Return (x, y) of the center of cell containing provided text 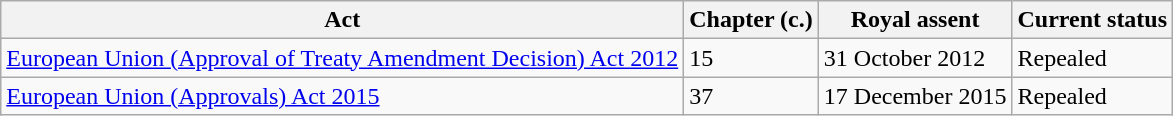
Act (342, 20)
Chapter (c.) (752, 20)
Current status (1092, 20)
17 December 2015 (915, 96)
15 (752, 58)
European Union (Approval of Treaty Amendment Decision) Act 2012 (342, 58)
37 (752, 96)
31 October 2012 (915, 58)
European Union (Approvals) Act 2015 (342, 96)
Royal assent (915, 20)
